Capture the cell that displays the provided text and extract its (x, y) central coordinate. 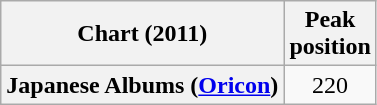
Japanese Albums (Oricon) (142, 85)
Chart (2011) (142, 34)
220 (330, 85)
Peak position (330, 34)
